Pinpoint the cell where the given text exists, returning its (X, Y) midpoint coordinate. 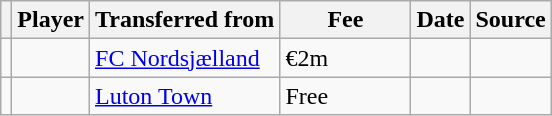
Date (440, 20)
FC Nordsjælland (185, 58)
Luton Town (185, 96)
Transferred from (185, 20)
€2m (346, 58)
Player (51, 20)
Source (510, 20)
Fee (346, 20)
Free (346, 96)
